Provide the (x, y) coordinate of the cell's center where the given text is located.  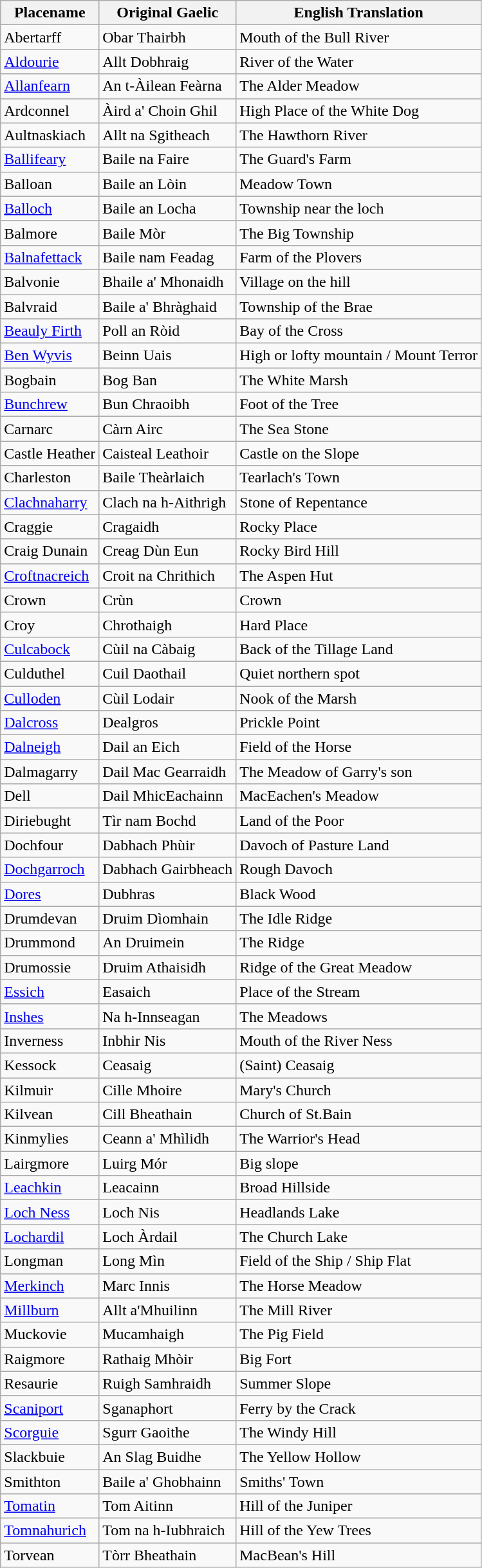
Tom na h-Iubhraich (167, 1531)
Loch Nis (167, 1212)
Clachnaharry (50, 502)
Baile Theàrlaich (167, 478)
Meadow Town (359, 184)
Crùn (167, 600)
Quiet northern spot (359, 673)
Lochardil (50, 1237)
Culcabock (50, 649)
Rough Davoch (359, 870)
Dalmagarry (50, 772)
Resaurie (50, 1383)
Marc Innis (167, 1286)
Baile nam Feadag (167, 257)
Ben Wyvis (50, 356)
An Slag Buidhe (167, 1457)
The Aspen Hut (359, 576)
Kilvean (50, 1115)
Mouth of the Bull River (359, 37)
Summer Slope (359, 1383)
Placename (50, 13)
Dail MhicEachainn (167, 796)
An t-Àilean Feàrna (167, 86)
Na h-Innseagan (167, 1016)
Balnafettack (50, 257)
Smiths' Town (359, 1481)
The Church Lake (359, 1237)
(Saint) Ceasaig (359, 1065)
Broad Hillside (359, 1188)
Field of the Horse (359, 747)
Dochfour (50, 845)
Hill of the Yew Trees (359, 1531)
Township near the loch (359, 208)
Slackbuie (50, 1457)
Foot of the Tree (359, 405)
Rocky Place (359, 527)
Kilmuir (50, 1090)
Drumdevan (50, 918)
Ardconnel (50, 111)
Baile an Locha (167, 208)
Mucamhaigh (167, 1335)
Craggie (50, 527)
Place of the Stream (359, 992)
Allt na Sgitheach (167, 135)
Poll an Ròid (167, 331)
Culduthel (50, 673)
Bay of the Cross (359, 331)
Tomatin (50, 1506)
Back of the Tillage Land (359, 649)
The Yellow Hollow (359, 1457)
The Hawthorn River (359, 135)
Land of the Poor (359, 821)
Farm of the Plovers (359, 257)
The Warrior's Head (359, 1139)
Dubhras (167, 894)
Bunchrew (50, 405)
Aldourie (50, 62)
The White Marsh (359, 380)
Leachkin (50, 1188)
Field of the Ship / Ship Flat (359, 1261)
Croit na Chrithich (167, 576)
Ceasaig (167, 1065)
Balloch (50, 208)
Sganaphort (167, 1408)
Aultnaskiach (50, 135)
Croy (50, 624)
MacBean's Hill (359, 1555)
MacEachen's Meadow (359, 796)
The Windy Hill (359, 1432)
Drumossie (50, 967)
Dabhach Gairbheach (167, 870)
Balmore (50, 233)
The Sea Stone (359, 429)
Ceann a' Mhìlidh (167, 1139)
Dell (50, 796)
Loch Ness (50, 1212)
River of the Water (359, 62)
Drummond (50, 943)
Black Wood (359, 894)
Allt Dobhraig (167, 62)
The Ridge (359, 943)
Lairgmore (50, 1163)
The Meadows (359, 1016)
Bogbain (50, 380)
Sgurr Gaoithe (167, 1432)
Balloan (50, 184)
Carnarc (50, 429)
Chrothaigh (167, 624)
Baile na Faire (167, 160)
The Horse Meadow (359, 1286)
Big Fort (359, 1359)
Smithton (50, 1481)
Tomnahurich (50, 1531)
Hard Place (359, 624)
Rocky Bird Hill (359, 551)
Clach na h-Aithrigh (167, 502)
Nook of the Marsh (359, 698)
Kessock (50, 1065)
Township of the Brae (359, 307)
Balvonie (50, 282)
Castle Heather (50, 453)
Ruigh Samhraidh (167, 1383)
The Meadow of Garry's son (359, 772)
Mouth of the River Ness (359, 1041)
Ballifeary (50, 160)
Càrn Airc (167, 429)
Craig Dunain (50, 551)
Allanfearn (50, 86)
Baile a' Bhràghaid (167, 307)
Dalcross (50, 723)
Tom Aitinn (167, 1506)
Àird a' Choin Ghil (167, 111)
The Pig Field (359, 1335)
Diriebught (50, 821)
Church of St.Bain (359, 1115)
Essich (50, 992)
The Alder Meadow (359, 86)
Leacainn (167, 1188)
Luirg Mór (167, 1163)
Cragaidh (167, 527)
Inverness (50, 1041)
Dores (50, 894)
Headlands Lake (359, 1212)
Torvean (50, 1555)
Easaich (167, 992)
English Translation (359, 13)
The Mill River (359, 1310)
Baile a' Ghobhainn (167, 1481)
An Druimein (167, 943)
Loch Àrdail (167, 1237)
Abertarff (50, 37)
Caisteal Leathoir (167, 453)
High Place of the White Dog (359, 111)
Dealgros (167, 723)
Druim Athaisidh (167, 967)
Village on the hill (359, 282)
Prickle Point (359, 723)
Kinmylies (50, 1139)
Allt a'Mhuilinn (167, 1310)
Big slope (359, 1163)
Tìr nam Bochd (167, 821)
Cùil na Càbaig (167, 649)
Bhaile a' Mhonaidh (167, 282)
Davoch of Pasture Land (359, 845)
Ferry by the Crack (359, 1408)
Dalneigh (50, 747)
Scaniport (50, 1408)
Merkinch (50, 1286)
Cuil Daothail (167, 673)
Dochgarroch (50, 870)
Cille Mhoire (167, 1090)
Tòrr Bheathain (167, 1555)
Inshes (50, 1016)
Longman (50, 1261)
High or lofty mountain / Mount Terror (359, 356)
The Idle Ridge (359, 918)
Scorguie (50, 1432)
Creag Dùn Eun (167, 551)
Inbhir Nis (167, 1041)
Rathaig Mhòir (167, 1359)
Balvraid (50, 307)
The Guard's Farm (359, 160)
Culloden (50, 698)
Dail an Eich (167, 747)
Original Gaelic (167, 13)
Mary's Church (359, 1090)
Tearlach's Town (359, 478)
Millburn (50, 1310)
Charleston (50, 478)
Castle on the Slope (359, 453)
Obar Thairbh (167, 37)
Croftnacreich (50, 576)
Beauly Firth (50, 331)
The Big Township (359, 233)
Raigmore (50, 1359)
Beinn Uais (167, 356)
Bog Ban (167, 380)
Ridge of the Great Meadow (359, 967)
Dabhach Phùir (167, 845)
Hill of the Juniper (359, 1506)
Baile Mòr (167, 233)
Long Mìn (167, 1261)
Druim Dìomhain (167, 918)
Cùil Lodair (167, 698)
Dail Mac Gearraidh (167, 772)
Muckovie (50, 1335)
Cill Bheathain (167, 1115)
Stone of Repentance (359, 502)
Baile an Lòin (167, 184)
Bun Chraoibh (167, 405)
